Return the [x, y] coordinate for the center point of the cell that contains the specified text.  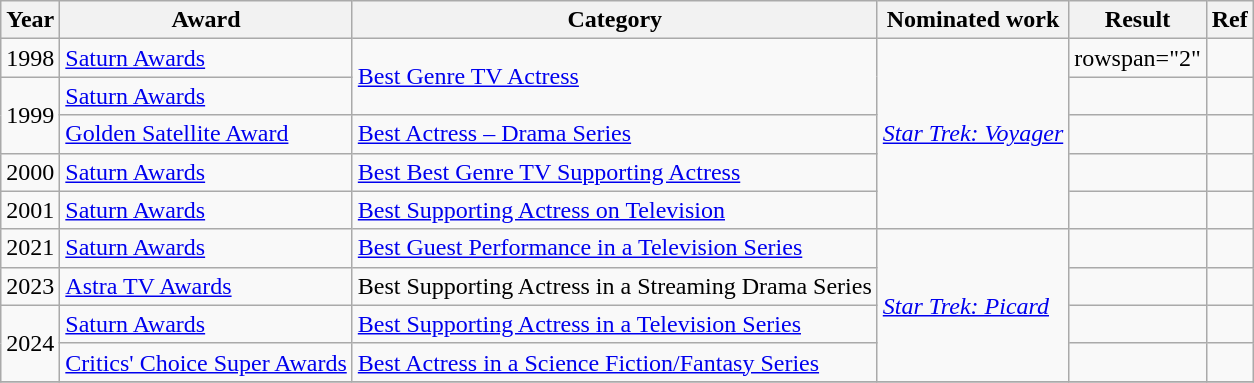
1999 [30, 115]
Year [30, 20]
Best Genre TV Actress [614, 77]
Golden Satellite Award [206, 134]
Best Supporting Actress on Television [614, 210]
Critics' Choice Super Awards [206, 362]
Best Supporting Actress in a Television Series [614, 324]
Best Actress – Drama Series [614, 134]
Star Trek: Voyager [972, 134]
Star Trek: Picard [972, 305]
Ref [1230, 20]
Category [614, 20]
Award [206, 20]
2023 [30, 286]
2021 [30, 248]
Astra TV Awards [206, 286]
Best Actress in a Science Fiction/Fantasy Series [614, 362]
2024 [30, 343]
Nominated work [972, 20]
Best Best Genre TV Supporting Actress [614, 172]
1998 [30, 58]
Result [1138, 20]
2001 [30, 210]
2000 [30, 172]
Best Supporting Actress in a Streaming Drama Series [614, 286]
rowspan="2" [1138, 58]
Best Guest Performance in a Television Series [614, 248]
